From the cell containing the given text, extract its center point as [X, Y] coordinate. 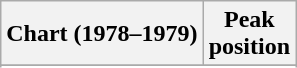
Chart (1978–1979) [102, 34]
Peakposition [249, 34]
